Find where the given text appears and provide that cell's center as [x, y] coordinate. 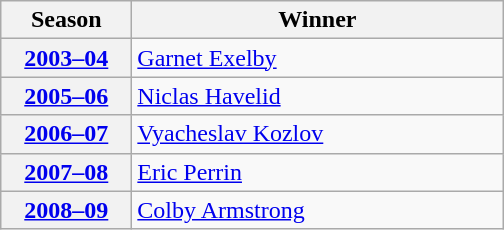
2007–08 [66, 172]
2003–04 [66, 58]
2006–07 [66, 134]
2008–09 [66, 210]
Eric Perrin [318, 172]
Colby Armstrong [318, 210]
Niclas Havelid [318, 96]
2005–06 [66, 96]
Winner [318, 20]
Garnet Exelby [318, 58]
Season [66, 20]
Vyacheslav Kozlov [318, 134]
